From the cell containing the given text, extract its center point as (X, Y) coordinate. 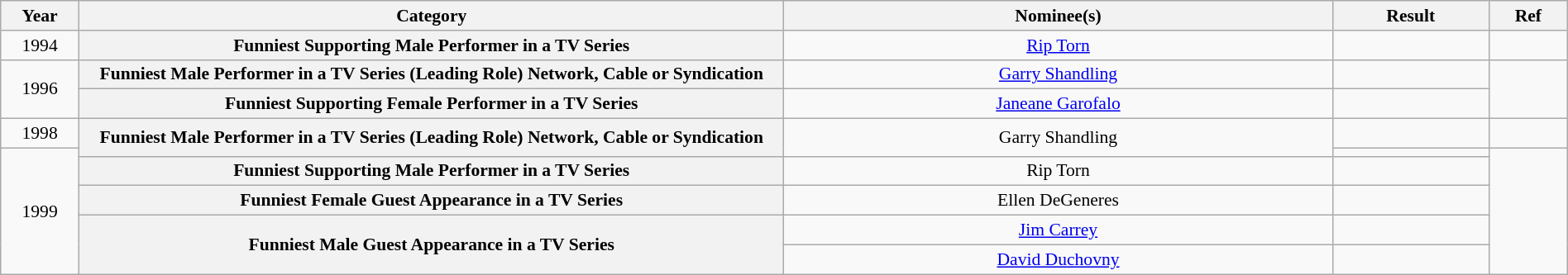
Janeane Garofalo (1059, 104)
Jim Carrey (1059, 230)
Nominee(s) (1059, 16)
1994 (40, 45)
Category (432, 16)
Funniest Male Guest Appearance in a TV Series (432, 244)
Ref (1528, 16)
Ellen DeGeneres (1059, 201)
Funniest Female Guest Appearance in a TV Series (432, 201)
Funniest Supporting Female Performer in a TV Series (432, 104)
1998 (40, 134)
Year (40, 16)
Result (1411, 16)
1996 (40, 89)
David Duchovny (1059, 259)
1999 (40, 211)
